Extract the (x, y) coordinate from the center of the cell holding the provided text.  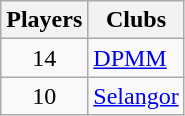
10 (44, 96)
DPMM (136, 58)
Clubs (136, 20)
14 (44, 58)
Selangor (136, 96)
Players (44, 20)
